Return (x, y) of the center of cell containing provided text 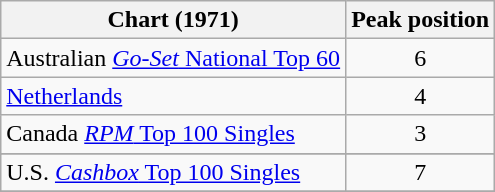
4 (420, 96)
7 (420, 172)
Peak position (420, 20)
3 (420, 134)
Canada RPM Top 100 Singles (174, 134)
Netherlands (174, 96)
6 (420, 58)
Australian Go-Set National Top 60 (174, 58)
Chart (1971) (174, 20)
U.S. Cashbox Top 100 Singles (174, 172)
